Provide the (x, y) coordinate of the cell's center where the given text is located.  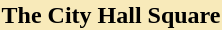
The City Hall Square (111, 15)
